Return the (X, Y) coordinate for the center point of the cell that contains the specified text.  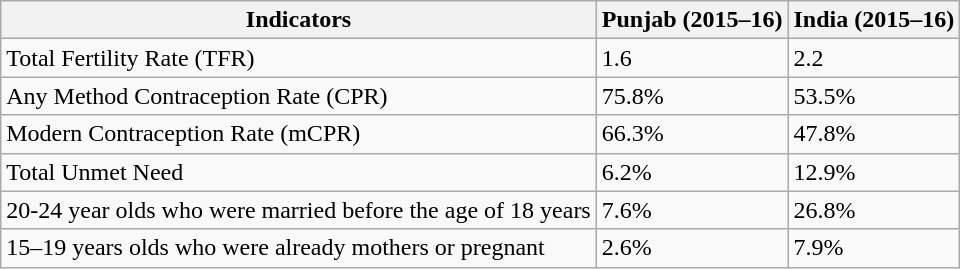
15–19 years olds who were already mothers or pregnant (299, 248)
20-24 year olds who were married before the age of 18 years (299, 210)
Any Method Contraception Rate (CPR) (299, 96)
2.2 (874, 58)
1.6 (692, 58)
Indicators (299, 20)
2.6% (692, 248)
26.8% (874, 210)
6.2% (692, 172)
75.8% (692, 96)
7.9% (874, 248)
66.3% (692, 134)
7.6% (692, 210)
Modern Contraception Rate (mCPR) (299, 134)
12.9% (874, 172)
53.5% (874, 96)
Total Unmet Need (299, 172)
India (2015–16) (874, 20)
Punjab (2015–16) (692, 20)
Total Fertility Rate (TFR) (299, 58)
47.8% (874, 134)
